Capture the cell that displays the provided text and extract its [x, y] central coordinate. 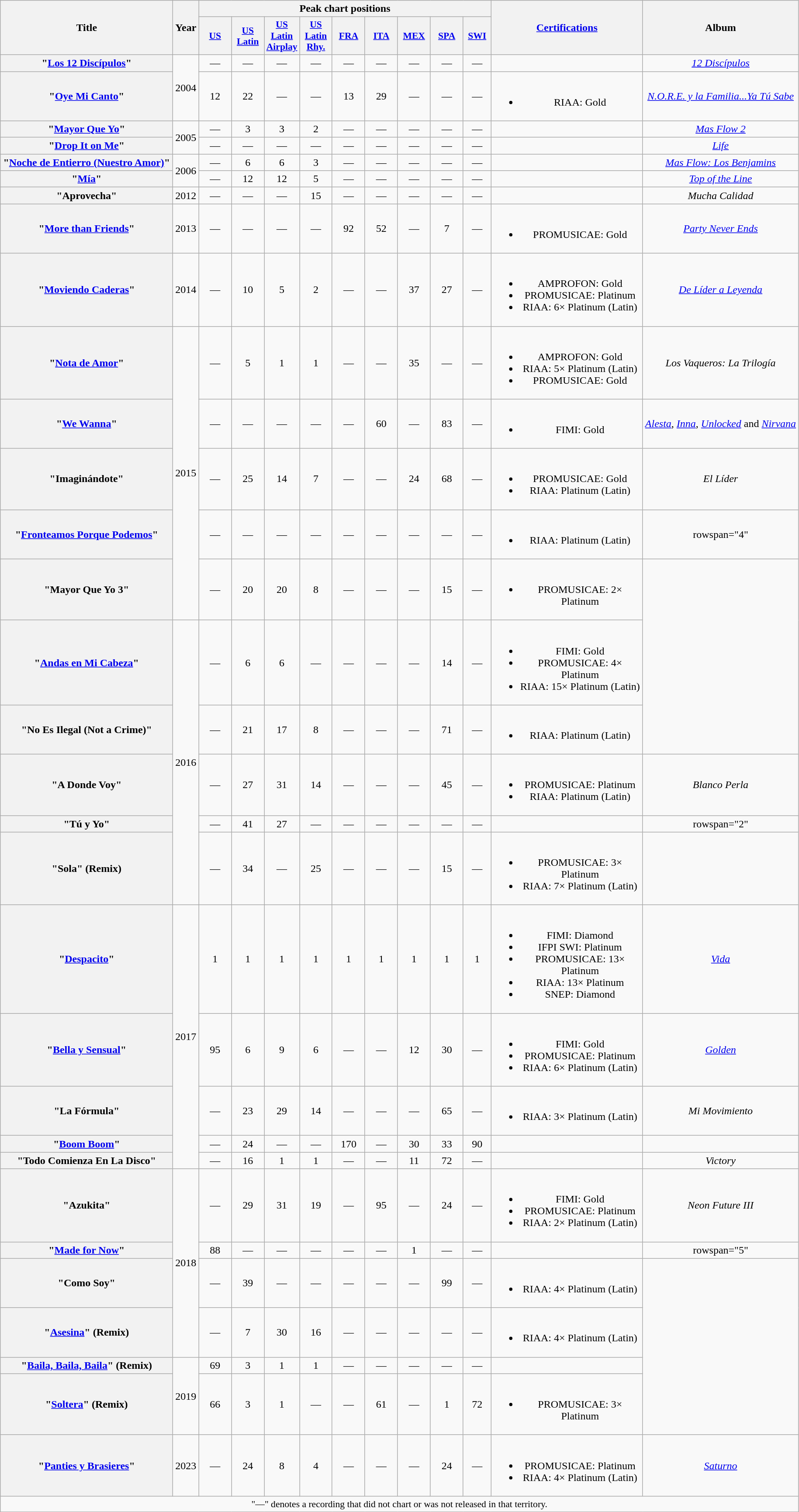
83 [446, 424]
SPA [446, 36]
"Bella y Sensual" [86, 1050]
FIMI: DiamondIFPI SWI: PlatinumPROMUSICAE: 13× PlatinumRIAA: 13× PlatinumSNEP: Diamond [567, 959]
Top of the Line [720, 179]
34 [248, 869]
Mi Movimiento [720, 1111]
61 [381, 1404]
PROMUSICAE: 3× Platinum [567, 1404]
37 [414, 290]
68 [446, 479]
69 [215, 1365]
Life [720, 146]
"Imaginándote" [86, 479]
19 [316, 1205]
"More than Friends" [86, 229]
Los Vaqueros: La Trilogía [720, 362]
SWI [477, 36]
Mas Flow 2 [720, 129]
"Despacito" [86, 959]
"Fronteamos Porque Podemos" [86, 534]
De Líder a Leyenda [720, 290]
21 [248, 729]
rowspan="5" [720, 1250]
66 [215, 1404]
N.O.R.E. y la Familia...Ya Tú Sabe [720, 96]
USLatinRhy. [316, 36]
AMPROFON: GoldRIAA: 5× Platinum (Latin)PROMUSICAE: Gold [567, 362]
"Oye Mi Canto" [86, 96]
"Aprovecha" [86, 196]
60 [381, 424]
rowspan="4" [720, 534]
"Mayor Que Yo 3" [86, 589]
9 [282, 1050]
PROMUSICAE: 3× PlatinumRIAA: 7× Platinum (Latin) [567, 869]
ITA [381, 36]
Album [720, 28]
"Nota de Amor" [86, 362]
"We Wanna" [86, 424]
Blanco Perla [720, 785]
4 [316, 1465]
71 [446, 729]
"Andas en Mi Cabeza" [86, 662]
35 [414, 362]
FIMI: GoldPROMUSICAE: PlatinumRIAA: 6× Platinum (Latin) [567, 1050]
PROMUSICAE: Gold [567, 229]
22 [248, 96]
41 [248, 824]
39 [248, 1283]
"Mía" [86, 179]
Title [86, 28]
"Panties y Brasieres" [86, 1465]
88 [215, 1250]
Party Never Ends [720, 229]
Vida [720, 959]
"Los 12 Discípulos" [86, 63]
11 [414, 1161]
Peak chart positions [345, 9]
33 [446, 1144]
US [215, 36]
12 Discípulos [720, 63]
90 [477, 1144]
"Como Soy" [86, 1283]
2018 [186, 1263]
"Noche de Entierro (Nuestro Amor)" [86, 162]
65 [446, 1111]
USLatinAirplay [282, 36]
2014 [186, 290]
"Soltera" (Remix) [86, 1404]
45 [446, 785]
92 [349, 229]
"Drop It on Me" [86, 146]
PROMUSICAE: PlatinumRIAA: Platinum (Latin) [567, 785]
170 [349, 1144]
Year [186, 28]
PROMUSICAE: PlatinumRIAA: 4× Platinum (Latin) [567, 1465]
"Sola" (Remix) [86, 869]
23 [248, 1111]
Saturno [720, 1465]
AMPROFON: GoldPROMUSICAE: PlatinumRIAA: 6× Platinum (Latin) [567, 290]
2019 [186, 1396]
PROMUSICAE: 2× Platinum [567, 589]
Certifications [567, 28]
"Boom Boom" [86, 1144]
"Todo Comienza En La Disco" [86, 1161]
"Made for Now" [86, 1250]
MEX [414, 36]
USLatin [248, 36]
Mas Flow: Los Benjamins [720, 162]
13 [349, 96]
Victory [720, 1161]
Alesta, Inna, Unlocked and Nirvana [720, 424]
52 [381, 229]
2004 [186, 87]
Golden [720, 1050]
"Moviendo Caderas" [86, 290]
2005 [186, 138]
"—" denotes a recording that did not chart or was not released in that territory. [399, 1504]
2017 [186, 1037]
Neon Future III [720, 1205]
"La Fórmula" [86, 1111]
"Mayor Que Yo" [86, 129]
2023 [186, 1465]
rowspan="2" [720, 824]
FIMI: GoldPROMUSICAE: 4× PlatinumRIAA: 15× Platinum (Latin) [567, 662]
2013 [186, 229]
RIAA: 3× Platinum (Latin) [567, 1111]
2016 [186, 762]
FRA [349, 36]
99 [446, 1283]
2015 [186, 473]
FIMI: Gold [567, 424]
"Baila, Baila, Baila" (Remix) [86, 1365]
"Tú y Yo" [86, 824]
El Líder [720, 479]
10 [248, 290]
PROMUSICAE: GoldRIAA: Platinum (Latin) [567, 479]
"Asesina" (Remix) [86, 1333]
2006 [186, 171]
"No Es Ilegal (Not a Crime)" [86, 729]
17 [282, 729]
"Azukita" [86, 1205]
2012 [186, 196]
RIAA: Gold [567, 96]
"A Donde Voy" [86, 785]
FIMI: GoldPROMUSICAE: PlatinumRIAA: 2× Platinum (Latin) [567, 1205]
Mucha Calidad [720, 196]
